Output the [X, Y] coordinate of the center of the cell containing the given text.  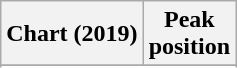
Peakposition [189, 34]
Chart (2019) [72, 34]
